From the cell containing the given text, extract its center point as [x, y] coordinate. 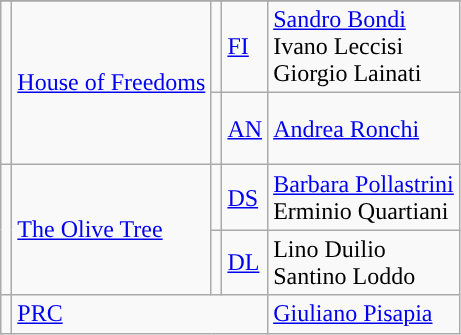
Barbara PollastriniErminio Quartiani [364, 198]
The Olive Tree [112, 230]
Lino DuilioSantino Loddo [364, 262]
PRC [140, 314]
Sandro BondiIvano LeccisiGiorgio Lainati [364, 47]
Andrea Ronchi [364, 129]
DS [245, 198]
DL [245, 262]
Giuliano Pisapia [364, 314]
FI [245, 47]
AN [245, 129]
House of Freedoms [112, 83]
